Capture the cell that displays the provided text and extract its (X, Y) central coordinate. 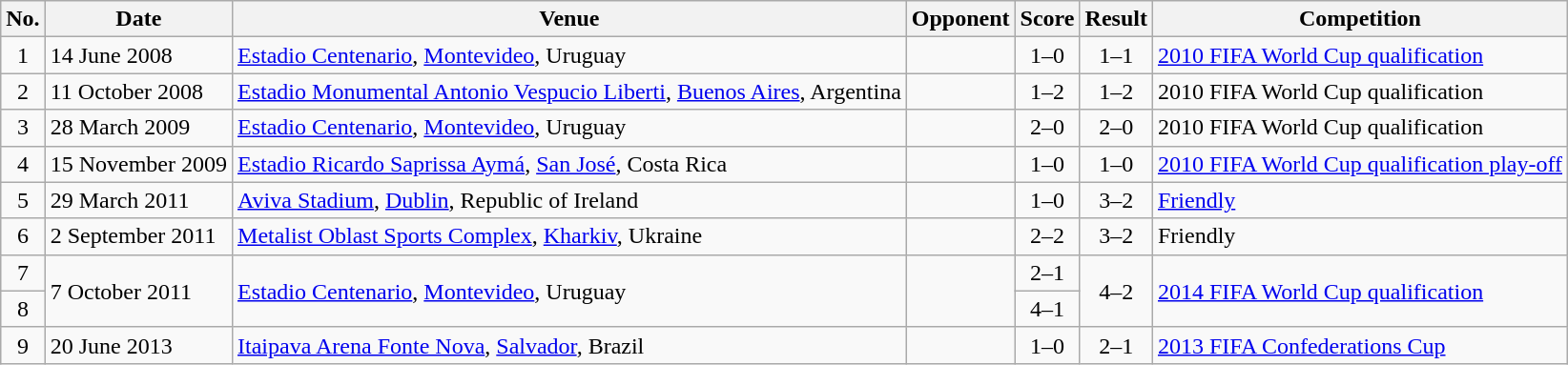
Date (138, 19)
1 (23, 55)
11 October 2008 (138, 91)
20 June 2013 (138, 345)
Itaipava Arena Fonte Nova, Salvador, Brazil (570, 345)
3 (23, 128)
Estadio Monumental Antonio Vespucio Liberti, Buenos Aires, Argentina (570, 91)
2014 FIFA World Cup qualification (1360, 291)
Venue (570, 19)
2013 FIFA Confederations Cup (1360, 345)
No. (23, 19)
29 March 2011 (138, 200)
28 March 2009 (138, 128)
Estadio Ricardo Saprissa Aymá, San José, Costa Rica (570, 164)
7 (23, 273)
1–1 (1116, 55)
Score (1047, 19)
Competition (1360, 19)
Aviva Stadium, Dublin, Republic of Ireland (570, 200)
2–2 (1047, 236)
5 (23, 200)
2 September 2011 (138, 236)
4–2 (1116, 291)
6 (23, 236)
4 (23, 164)
Metalist Oblast Sports Complex, Kharkiv, Ukraine (570, 236)
Result (1116, 19)
4–1 (1047, 309)
2010 FIFA World Cup qualification play-off (1360, 164)
9 (23, 345)
8 (23, 309)
2 (23, 91)
14 June 2008 (138, 55)
7 October 2011 (138, 291)
Opponent (960, 19)
15 November 2009 (138, 164)
